Detect which cell encompasses the target text, then output its (X, Y) center coordinate. 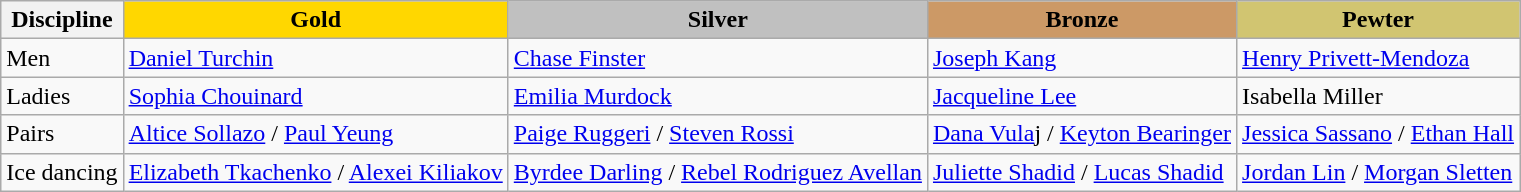
Emilia Murdock (718, 96)
Elizabeth Tkachenko / Alexei Kiliakov (316, 172)
Jessica Sassano / Ethan Hall (1378, 134)
Paige Ruggeri / Steven Rossi (718, 134)
Pairs (62, 134)
Byrdee Darling / Rebel Rodriguez Avellan (718, 172)
Bronze (1082, 20)
Jacqueline Lee (1082, 96)
Jordan Lin / Morgan Sletten (1378, 172)
Discipline (62, 20)
Ladies (62, 96)
Henry Privett-Mendoza (1378, 58)
Joseph Kang (1082, 58)
Ice dancing (62, 172)
Pewter (1378, 20)
Sophia Chouinard (316, 96)
Silver (718, 20)
Isabella Miller (1378, 96)
Chase Finster (718, 58)
Men (62, 58)
Dana Vulaj / Keyton Bearinger (1082, 134)
Gold (316, 20)
Juliette Shadid / Lucas Shadid (1082, 172)
Daniel Turchin (316, 58)
Altice Sollazo / Paul Yeung (316, 134)
